Extract the [X, Y] coordinate from the center of the cell holding the provided text.  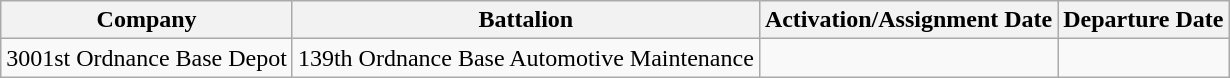
Departure Date [1144, 20]
139th Ordnance Base Automotive Maintenance [526, 58]
Activation/Assignment Date [908, 20]
3001st Ordnance Base Depot [147, 58]
Company [147, 20]
Battalion [526, 20]
